Locate the cell with the specified text and output its (x, y) center coordinate. 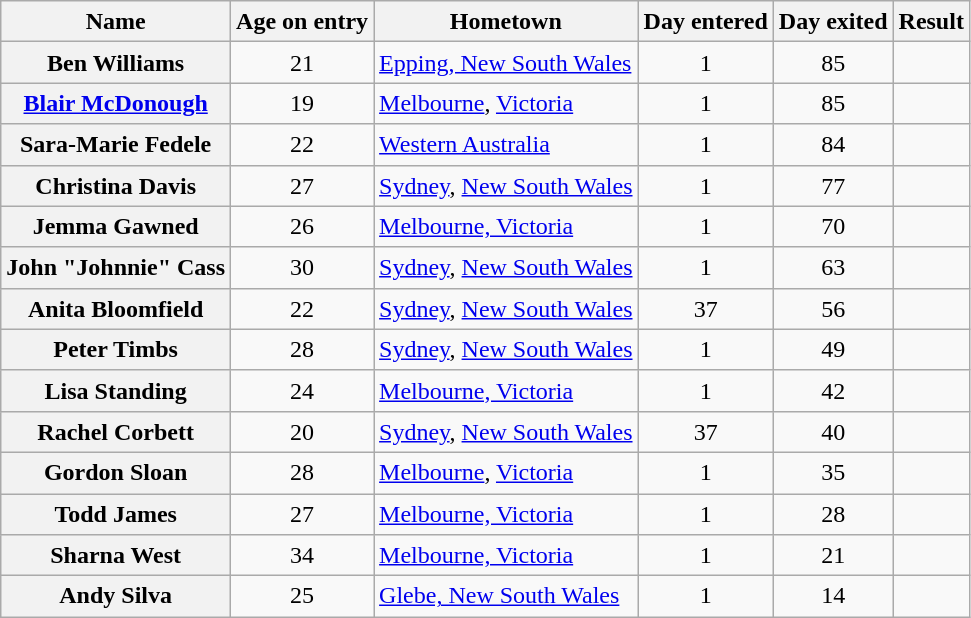
Result (931, 22)
Hometown (506, 22)
Western Australia (506, 144)
Rachel Corbett (116, 432)
Day entered (706, 22)
Jemma Gawned (116, 226)
20 (302, 432)
77 (833, 186)
Name (116, 22)
42 (833, 390)
25 (302, 596)
John "Johnnie" Cass (116, 268)
Sharna West (116, 556)
24 (302, 390)
35 (833, 472)
26 (302, 226)
Glebe, New South Wales (506, 596)
49 (833, 350)
19 (302, 104)
70 (833, 226)
Blair McDonough (116, 104)
Ben Williams (116, 62)
63 (833, 268)
Peter Timbs (116, 350)
56 (833, 308)
40 (833, 432)
Gordon Sloan (116, 472)
30 (302, 268)
Age on entry (302, 22)
Lisa Standing (116, 390)
Epping, New South Wales (506, 62)
Christina Davis (116, 186)
34 (302, 556)
Day exited (833, 22)
Anita Bloomfield (116, 308)
Andy Silva (116, 596)
14 (833, 596)
84 (833, 144)
Todd James (116, 514)
Sara-Marie Fedele (116, 144)
